Return (x, y) of the center of cell containing provided text 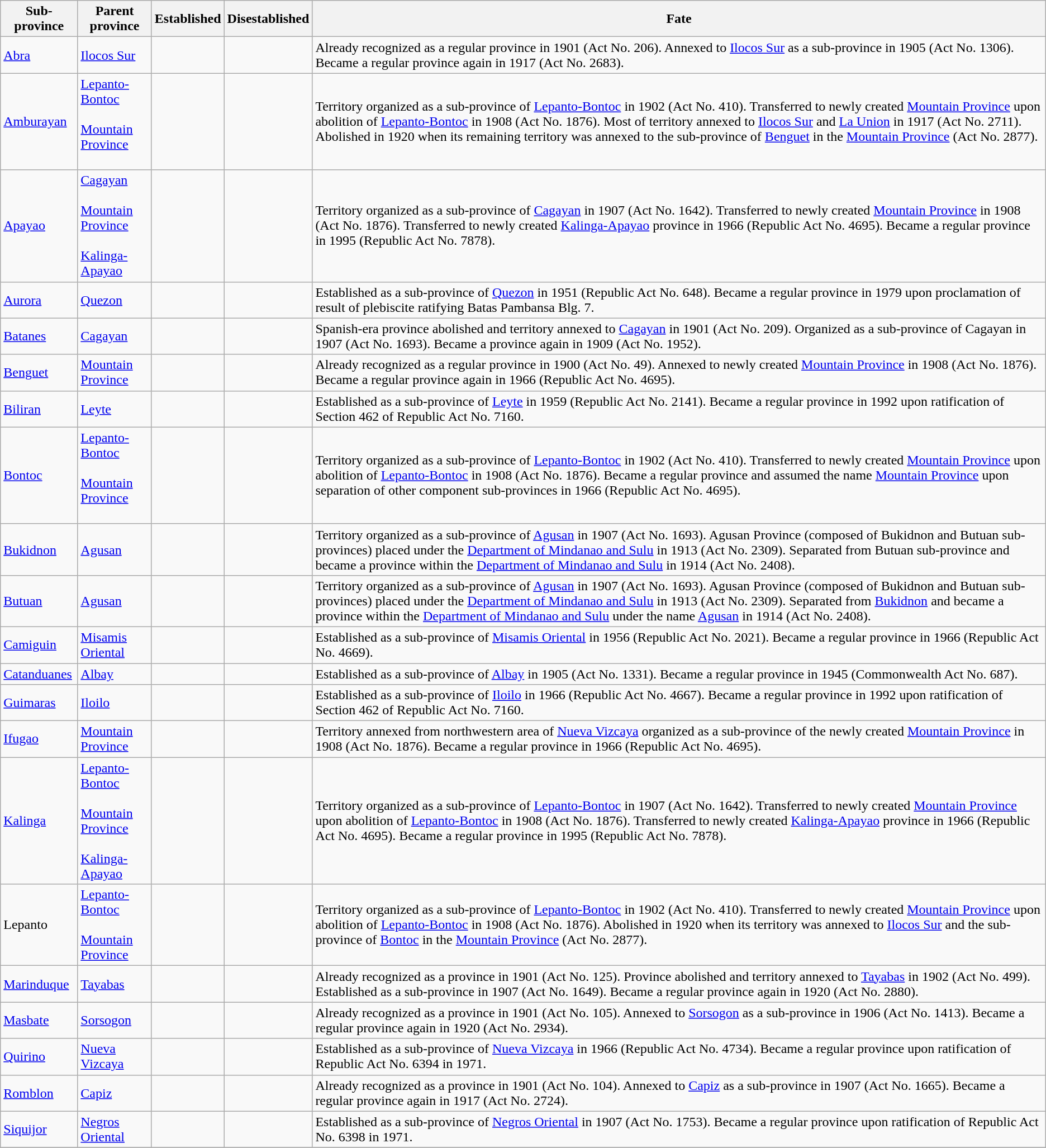
Cagayan (115, 336)
Sub-province (39, 19)
Butuan (39, 601)
Established (188, 19)
Tayabas (115, 984)
Quezon (115, 300)
Leyte (115, 409)
Parent province (115, 19)
Aurora (39, 300)
Bukidnon (39, 549)
Romblon (39, 1093)
Bontoc (39, 475)
CagayanMountain ProvinceKalinga-Apayao (115, 226)
Benguet (39, 372)
Marinduque (39, 984)
Apayao (39, 226)
Masbate (39, 1021)
Fate (679, 19)
Ifugao (39, 739)
Catanduanes (39, 673)
Lepanto-BontocMountain ProvinceKalinga-Apayao (115, 820)
Camiguin (39, 645)
Biliran (39, 409)
Abra (39, 55)
Batanes (39, 336)
Established as a sub-province of Albay in 1905 (Act No. 1331). Became a regular province in 1945 (Commonwealth Act No. 687). (679, 673)
Nueva Vizcaya (115, 1056)
Kalinga (39, 820)
Siquijor (39, 1129)
Amburayan (39, 122)
Established as a sub-province of Misamis Oriental in 1956 (Republic Act No. 2021). Became a regular province in 1966 (Republic Act No. 4669). (679, 645)
Sorsogon (115, 1021)
Guimaras (39, 703)
Negros Oriental (115, 1129)
Albay (115, 673)
Capiz (115, 1093)
Disestablished (268, 19)
Lepanto (39, 925)
Quirino (39, 1056)
Misamis Oriental (115, 645)
Iloilo (115, 703)
Ilocos Sur (115, 55)
